Identify which cell holds the provided text, then report its (x, y) central coordinate. 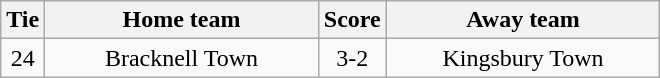
Away team (523, 20)
Kingsbury Town (523, 58)
3-2 (352, 58)
24 (23, 58)
Score (352, 20)
Tie (23, 20)
Bracknell Town (182, 58)
Home team (182, 20)
